Locate the cell with the specified text and output its (x, y) center coordinate. 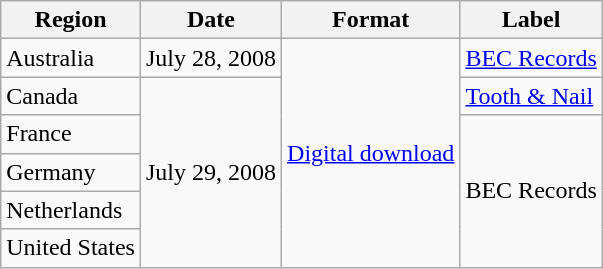
July 28, 2008 (210, 58)
United States (71, 248)
Tooth & Nail (531, 96)
July 29, 2008 (210, 172)
Format (371, 20)
Germany (71, 172)
Australia (71, 58)
Date (210, 20)
Canada (71, 96)
Digital download (371, 153)
Netherlands (71, 210)
Region (71, 20)
France (71, 134)
Label (531, 20)
